Find where the given text appears and provide that cell's center as [X, Y] coordinate. 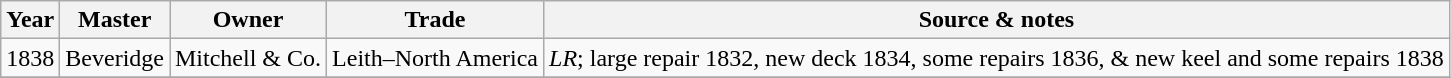
Leith–North America [436, 58]
LR; large repair 1832, new deck 1834, some repairs 1836, & new keel and some repairs 1838 [997, 58]
Year [30, 20]
Master [115, 20]
Owner [248, 20]
Trade [436, 20]
Beveridge [115, 58]
Mitchell & Co. [248, 58]
Source & notes [997, 20]
1838 [30, 58]
